Pinpoint the cell where the given text exists, returning its [X, Y] midpoint coordinate. 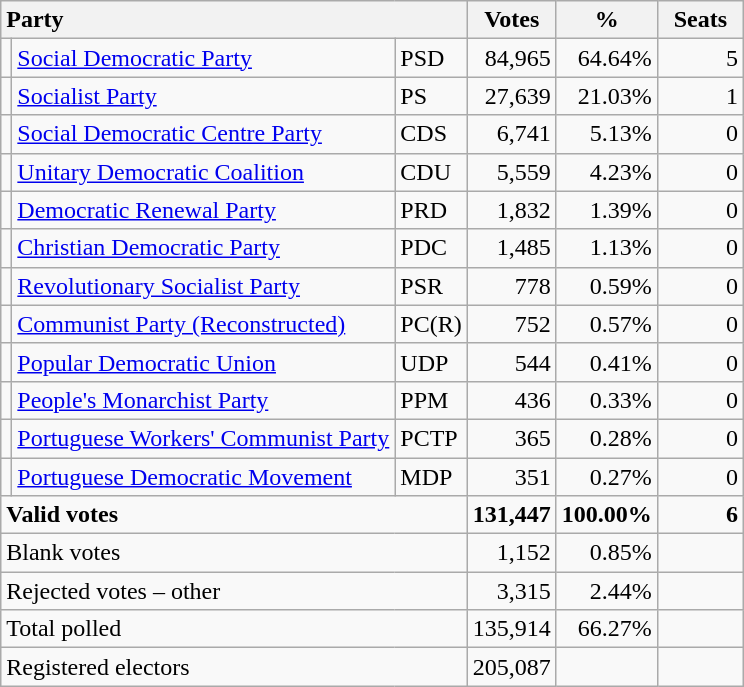
0.57% [606, 324]
131,447 [512, 515]
Rejected votes – other [234, 591]
1,152 [512, 553]
Democratic Renewal Party [204, 210]
Social Democratic Centre Party [204, 134]
Portuguese Workers' Communist Party [204, 438]
Revolutionary Socialist Party [204, 286]
PPM [431, 400]
0.28% [606, 438]
0.59% [606, 286]
1,832 [512, 210]
CDU [431, 172]
6,741 [512, 134]
5,559 [512, 172]
21.03% [606, 96]
Popular Democratic Union [204, 362]
6 [700, 515]
PS [431, 96]
PSR [431, 286]
Communist Party (Reconstructed) [204, 324]
66.27% [606, 629]
CDS [431, 134]
Total polled [234, 629]
% [606, 20]
64.64% [606, 58]
2.44% [606, 591]
PRD [431, 210]
1 [700, 96]
1,485 [512, 248]
PSD [431, 58]
UDP [431, 362]
Valid votes [234, 515]
84,965 [512, 58]
436 [512, 400]
778 [512, 286]
People's Monarchist Party [204, 400]
5 [700, 58]
27,639 [512, 96]
0.33% [606, 400]
1.39% [606, 210]
Blank votes [234, 553]
Seats [700, 20]
PDC [431, 248]
Social Democratic Party [204, 58]
PC(R) [431, 324]
752 [512, 324]
351 [512, 477]
MDP [431, 477]
5.13% [606, 134]
135,914 [512, 629]
Portuguese Democratic Movement [204, 477]
Votes [512, 20]
3,315 [512, 591]
0.41% [606, 362]
Registered electors [234, 667]
Party [234, 20]
Unitary Democratic Coalition [204, 172]
100.00% [606, 515]
PCTP [431, 438]
205,087 [512, 667]
365 [512, 438]
Socialist Party [204, 96]
4.23% [606, 172]
544 [512, 362]
Christian Democratic Party [204, 248]
0.85% [606, 553]
0.27% [606, 477]
1.13% [606, 248]
